Scan for the cell matching the given text and deliver its [X, Y] coordinate at center. 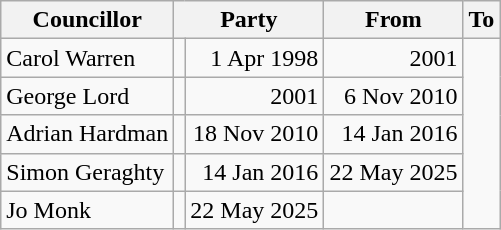
Carol Warren [88, 58]
Party [249, 20]
George Lord [88, 96]
Councillor [88, 20]
Adrian Hardman [88, 134]
To [482, 20]
From [394, 20]
6 Nov 2010 [394, 96]
Simon Geraghty [88, 172]
18 Nov 2010 [254, 134]
Jo Monk [88, 210]
1 Apr 1998 [254, 58]
